Search for the cell housing the specified text and yield its (X, Y) center coordinate. 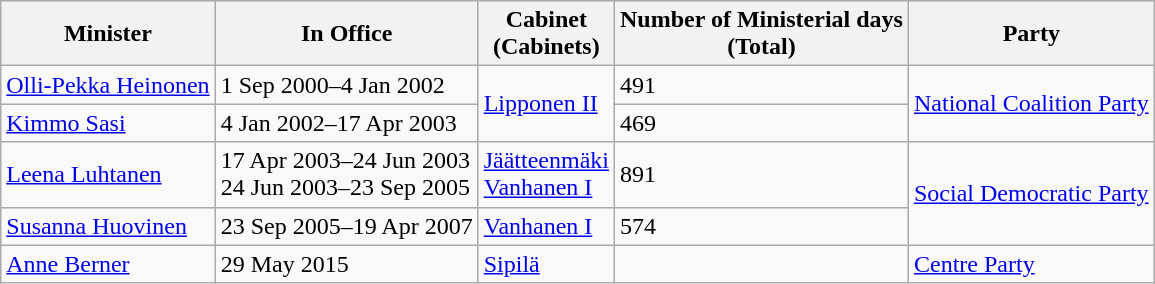
National Coalition Party (1031, 104)
Anne Berner (108, 264)
Number of Ministerial days (Total) (762, 34)
4 Jan 2002–17 Apr 2003 (346, 123)
Social Democratic Party (1031, 194)
Party (1031, 34)
In Office (346, 34)
Vanhanen I (546, 226)
469 (762, 123)
Kimmo Sasi (108, 123)
29 May 2015 (346, 264)
17 Apr 2003–24 Jun 200324 Jun 2003–23 Sep 2005 (346, 174)
Leena Luhtanen (108, 174)
Susanna Huovinen (108, 226)
Olli-Pekka Heinonen (108, 85)
1 Sep 2000–4 Jan 2002 (346, 85)
Minister (108, 34)
23 Sep 2005–19 Apr 2007 (346, 226)
Sipilä (546, 264)
891 (762, 174)
574 (762, 226)
Lipponen II (546, 104)
491 (762, 85)
Cabinet(Cabinets) (546, 34)
Centre Party (1031, 264)
JäätteenmäkiVanhanen I (546, 174)
